Return the (x, y) coordinate for the center point of the cell that contains the specified text.  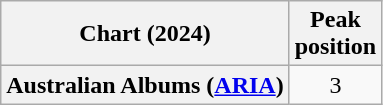
Australian Albums (ARIA) (145, 85)
Chart (2024) (145, 34)
3 (335, 85)
Peakposition (335, 34)
